Output the (X, Y) coordinate of the center of the cell containing the given text.  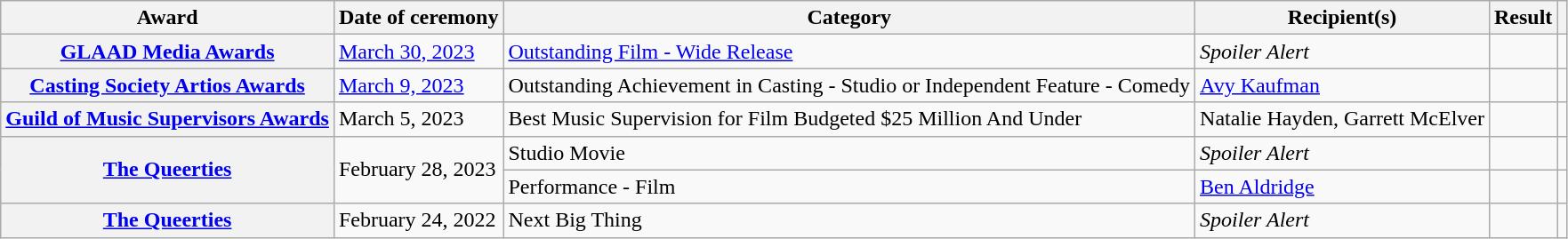
February 28, 2023 (418, 170)
Natalie Hayden, Garrett McElver (1343, 119)
Result (1523, 18)
Best Music Supervision for Film Budgeted $25 Million And Under (849, 119)
Studio Movie (849, 153)
February 24, 2022 (418, 220)
Category (849, 18)
Outstanding Film - Wide Release (849, 52)
Avy Kaufman (1343, 85)
Recipient(s) (1343, 18)
Date of ceremony (418, 18)
March 9, 2023 (418, 85)
Award (167, 18)
Next Big Thing (849, 220)
March 5, 2023 (418, 119)
Casting Society Artios Awards (167, 85)
Ben Aldridge (1343, 187)
Performance - Film (849, 187)
GLAAD Media Awards (167, 52)
March 30, 2023 (418, 52)
Guild of Music Supervisors Awards (167, 119)
Outstanding Achievement in Casting - Studio or Independent Feature - Comedy (849, 85)
